Return the [x, y] coordinate for the center point of the cell that contains the specified text.  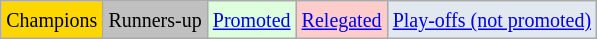
Champions [52, 20]
Play-offs (not promoted) [492, 20]
Runners-up [155, 20]
Promoted [252, 20]
Relegated [342, 20]
